Identify which cell holds the provided text, then report its [x, y] central coordinate. 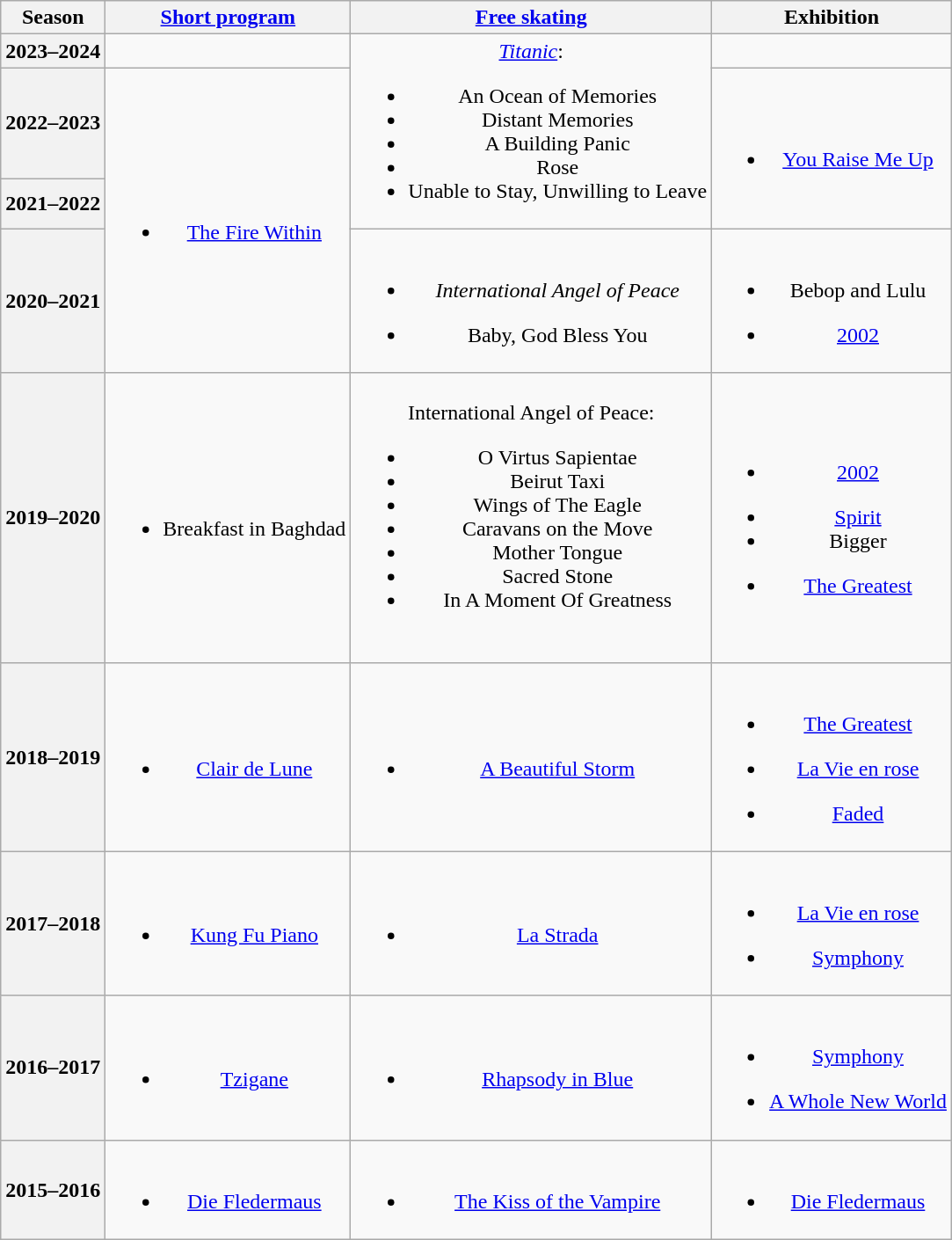
Bebop and Lulu 2002 [832, 301]
2020–2021 [53, 301]
Symphony A Whole New World [832, 1068]
2018–2019 [53, 756]
Exhibition [832, 18]
2016–2017 [53, 1068]
La Strada [531, 923]
Tzigane [229, 1068]
2015–2016 [53, 1189]
2022–2023 [53, 123]
La Vie en rose Symphony [832, 923]
2019–2020 [53, 517]
Titanic:An Ocean of MemoriesDistant MemoriesA Building PanicRoseUnable to Stay, Unwilling to Leave [531, 132]
The Greatest La Vie en rose Faded [832, 756]
Season [53, 18]
You Raise Me Up [832, 148]
Short program [229, 18]
2017–2018 [53, 923]
Kung Fu Piano [229, 923]
Rhapsody in Blue [531, 1068]
2002 SpiritBigger The Greatest [832, 517]
The Fire Within [229, 220]
2023–2024 [53, 51]
Clair de Lune [229, 756]
Free skating [531, 18]
The Kiss of the Vampire [531, 1189]
International Angel of PeaceBaby, God Bless You [531, 301]
2021–2022 [53, 204]
Breakfast in Baghdad [229, 517]
A Beautiful Storm [531, 756]
